Identify which cell holds the provided text, then report its (X, Y) central coordinate. 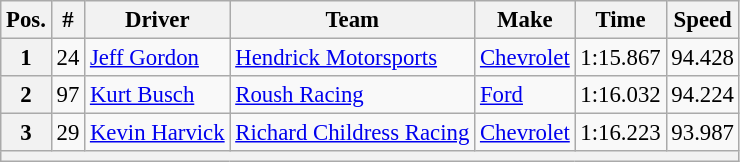
1:16.223 (620, 133)
Richard Childress Racing (352, 133)
Kurt Busch (158, 95)
# (68, 20)
1:16.032 (620, 95)
Make (525, 20)
Ford (525, 95)
Kevin Harvick (158, 133)
93.987 (702, 133)
1 (26, 58)
29 (68, 133)
Driver (158, 20)
Team (352, 20)
94.224 (702, 95)
1:15.867 (620, 58)
24 (68, 58)
Time (620, 20)
97 (68, 95)
Jeff Gordon (158, 58)
Hendrick Motorsports (352, 58)
94.428 (702, 58)
2 (26, 95)
Roush Racing (352, 95)
3 (26, 133)
Speed (702, 20)
Pos. (26, 20)
